Determine the [x, y] coordinate at the center of the cell enclosing the given text.  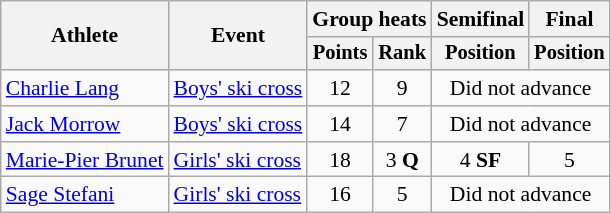
Rank [402, 54]
Group heats [369, 19]
14 [340, 124]
Points [340, 54]
4 SF [481, 160]
Athlete [85, 36]
Final [569, 19]
9 [402, 88]
Event [238, 36]
18 [340, 160]
Marie-Pier Brunet [85, 160]
3 Q [402, 160]
Sage Stefani [85, 195]
Jack Morrow [85, 124]
Charlie Lang [85, 88]
Semifinal [481, 19]
16 [340, 195]
12 [340, 88]
7 [402, 124]
